Locate the cell with the specified text and output its (x, y) center coordinate. 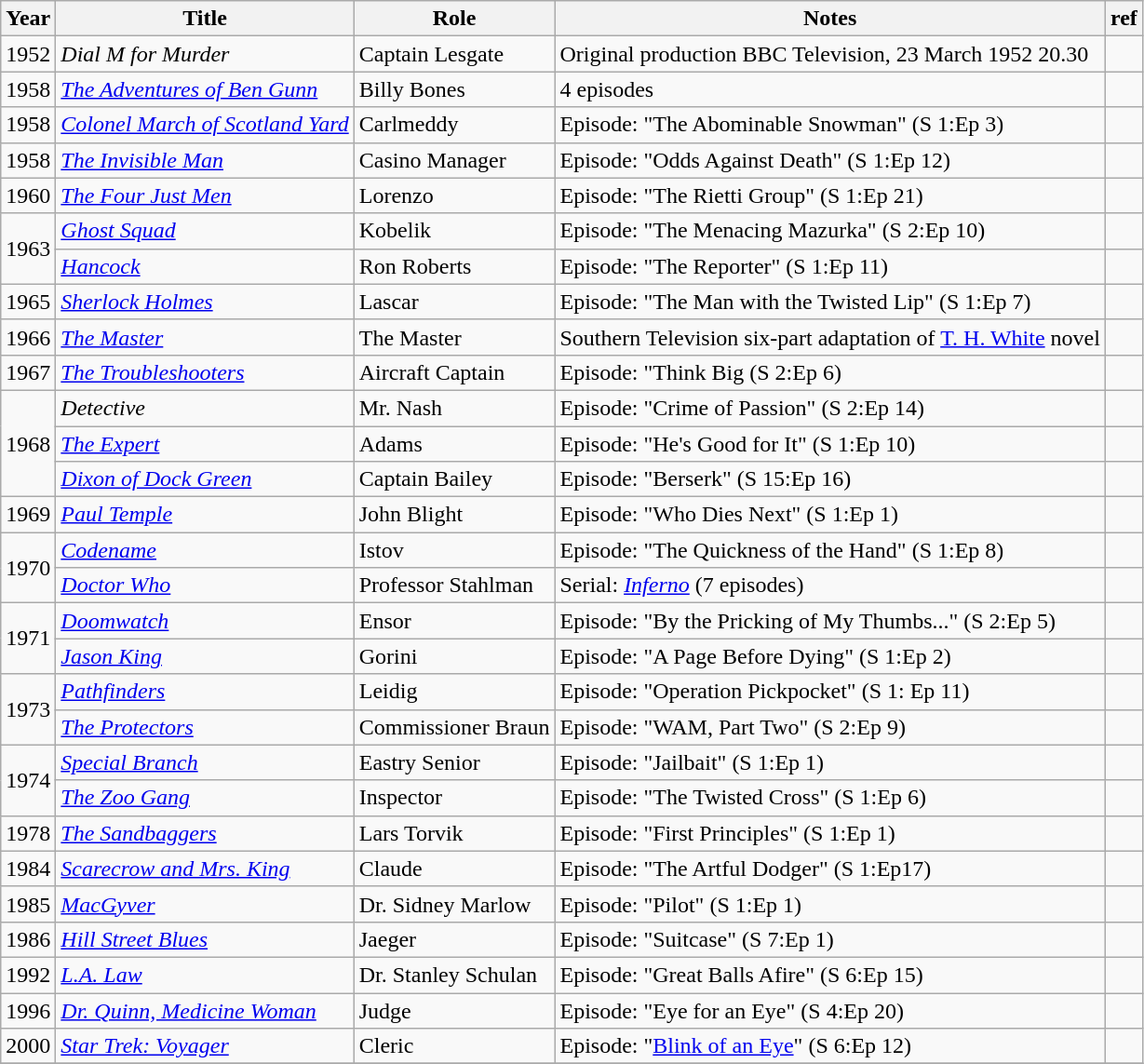
1992 (28, 975)
Codename (205, 550)
Episode: "The Twisted Cross" (S 1:Ep 6) (830, 798)
1960 (28, 195)
Lars Torvik (454, 833)
Episode: "The Man with the Twisted Lip" (S 1:Ep 7) (830, 302)
MacGyver (205, 904)
Episode: "Crime of Passion" (S 2:Ep 14) (830, 408)
1986 (28, 939)
Detective (205, 408)
Eastry Senior (454, 762)
Episode: "The Reporter" (S 1:Ep 11) (830, 266)
Episode: "First Principles" (S 1:Ep 1) (830, 833)
Commissioner Braun (454, 727)
Episode: "Jailbait" (S 1:Ep 1) (830, 762)
Captain Bailey (454, 479)
Professor Stahlman (454, 586)
1963 (28, 249)
Notes (830, 19)
Original production BBC Television, 23 March 1952 20.30 (830, 54)
Episode: "Odds Against Death" (S 1:Ep 12) (830, 160)
1984 (28, 869)
Episode: "He's Good for It" (S 1:Ep 10) (830, 444)
Ensor (454, 621)
4 episodes (830, 89)
Aircraft Captain (454, 372)
Hill Street Blues (205, 939)
The Expert (205, 444)
Lascar (454, 302)
1974 (28, 780)
Inspector (454, 798)
The Sandbaggers (205, 833)
Colonel March of Scotland Yard (205, 125)
Judge (454, 1010)
Episode: "The Abominable Snowman" (S 1:Ep 3) (830, 125)
Star Trek: Voyager (205, 1046)
Episode: "The Quickness of the Hand" (S 1:Ep 8) (830, 550)
Episode: "Eye for an Eye" (S 4:Ep 20) (830, 1010)
Dr. Stanley Schulan (454, 975)
1978 (28, 833)
L.A. Law (205, 975)
Carlmeddy (454, 125)
Southern Television six-part adaptation of T. H. White novel (830, 337)
Dixon of Dock Green (205, 479)
1973 (28, 709)
Jason King (205, 656)
Captain Lesgate (454, 54)
Cleric (454, 1046)
1966 (28, 337)
Scarecrow and Mrs. King (205, 869)
Ron Roberts (454, 266)
Episode: "Pilot" (S 1:Ep 1) (830, 904)
The Adventures of Ben Gunn (205, 89)
1968 (28, 443)
Mr. Nash (454, 408)
Serial: Inferno (7 episodes) (830, 586)
Dial M for Murder (205, 54)
Doomwatch (205, 621)
1969 (28, 515)
The Zoo Gang (205, 798)
Istov (454, 550)
Episode: "The Rietti Group" (S 1:Ep 21) (830, 195)
Episode: "Think Big (S 2:Ep 6) (830, 372)
Kobelik (454, 231)
Episode: "Suitcase" (S 7:Ep 1) (830, 939)
Ghost Squad (205, 231)
Pathfinders (205, 692)
2000 (28, 1046)
Episode: "WAM, Part Two" (S 2:Ep 9) (830, 727)
Episode: "Who Dies Next" (S 1:Ep 1) (830, 515)
Lorenzo (454, 195)
Episode: "A Page Before Dying" (S 1:Ep 2) (830, 656)
Episode: "Berserk" (S 15:Ep 16) (830, 479)
Dr. Sidney Marlow (454, 904)
Title (205, 19)
Episode: "Operation Pickpocket" (S 1: Ep 11) (830, 692)
Sherlock Holmes (205, 302)
Casino Manager (454, 160)
1970 (28, 568)
Jaeger (454, 939)
The Troubleshooters (205, 372)
Dr. Quinn, Medicine Woman (205, 1010)
The Invisible Man (205, 160)
Episode: "By the Pricking of My Thumbs..." (S 2:Ep 5) (830, 621)
Gorini (454, 656)
Year (28, 19)
ref (1124, 19)
Episode: "Great Balls Afire" (S 6:Ep 15) (830, 975)
The Four Just Men (205, 195)
The Protectors (205, 727)
John Blight (454, 515)
Claude (454, 869)
Hancock (205, 266)
Role (454, 19)
Paul Temple (205, 515)
Adams (454, 444)
Episode: "Blink of an Eye" (S 6:Ep 12) (830, 1046)
Episode: "The Menacing Mazurka" (S 2:Ep 10) (830, 231)
Special Branch (205, 762)
1971 (28, 639)
Episode: "The Artful Dodger" (S 1:Ep17) (830, 869)
Leidig (454, 692)
1952 (28, 54)
Doctor Who (205, 586)
1967 (28, 372)
1985 (28, 904)
1996 (28, 1010)
Billy Bones (454, 89)
1965 (28, 302)
